Pinpoint the cell where the given text exists, returning its [x, y] midpoint coordinate. 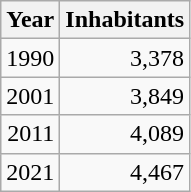
1990 [30, 58]
4,089 [125, 134]
2001 [30, 96]
Inhabitants [125, 20]
Year [30, 20]
3,378 [125, 58]
4,467 [125, 172]
3,849 [125, 96]
2021 [30, 172]
2011 [30, 134]
